Capture the cell that displays the provided text and extract its [X, Y] central coordinate. 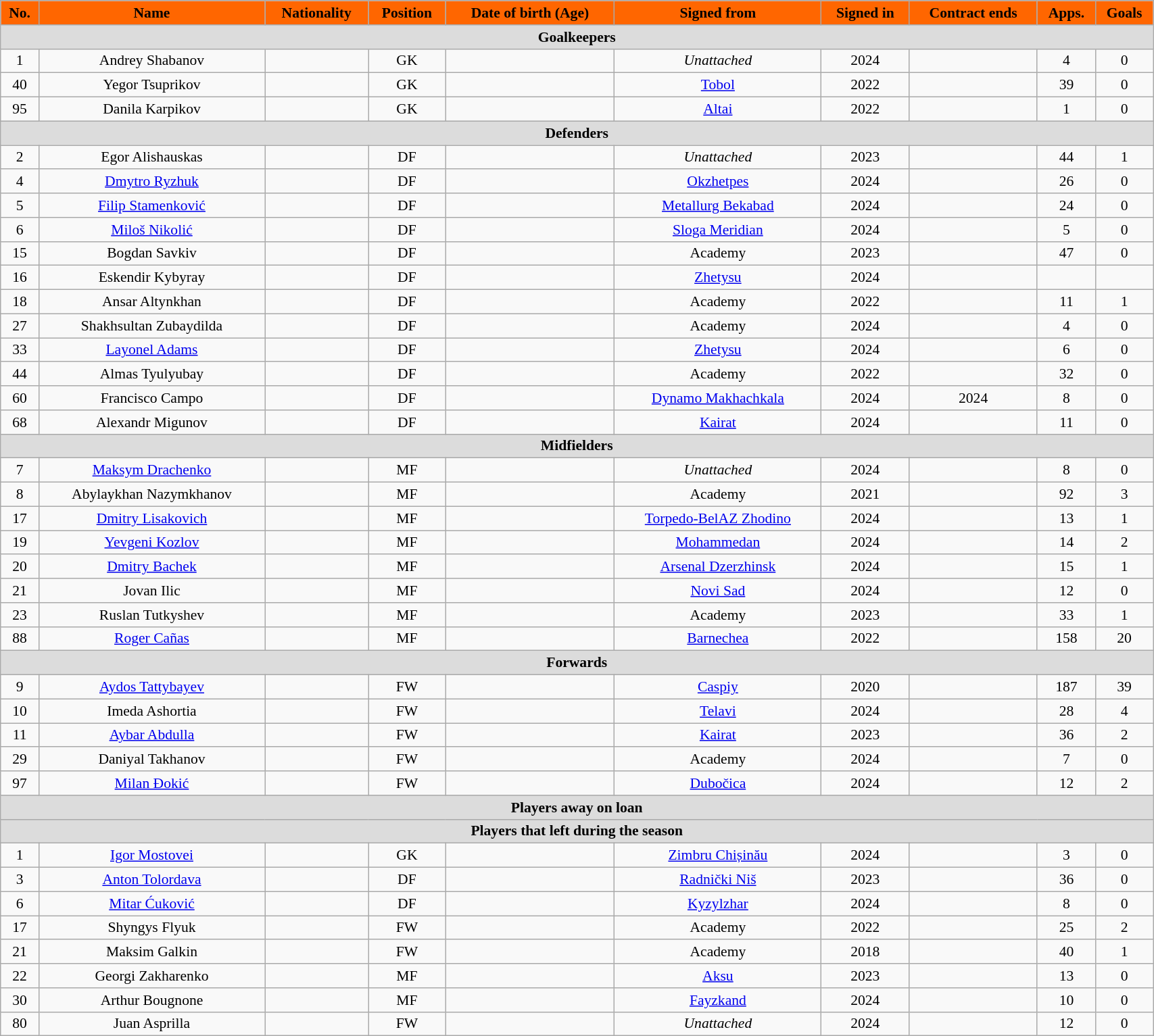
Players that left during the season [577, 831]
32 [1066, 374]
2021 [865, 495]
Dmytro Ryzhuk [151, 182]
18 [20, 302]
187 [1066, 687]
Telavi [718, 711]
Goalkeepers [577, 37]
24 [1066, 205]
Jovan Ilic [151, 591]
Name [151, 13]
Kyzylzhar [718, 904]
Novi Sad [718, 591]
Daniyal Takhanov [151, 760]
Aydos Tattybayev [151, 687]
Maksim Galkin [151, 952]
Bogdan Savkiv [151, 253]
23 [20, 615]
27 [20, 326]
Players away on loan [577, 808]
Dynamo Makhachkala [718, 398]
Mitar Ćuković [151, 904]
Position [407, 13]
30 [20, 1000]
Midfielders [577, 446]
Fayzkand [718, 1000]
Defenders [577, 133]
Shyngys Flyuk [151, 928]
Alexandr Migunov [151, 422]
Altai [718, 109]
Dubočica [718, 783]
Mohammedan [718, 543]
Goals [1124, 13]
Dmitry Lisakovich [151, 518]
19 [20, 543]
No. [20, 13]
Signed in [865, 13]
97 [20, 783]
Anton Tolordava [151, 880]
Georgi Zakharenko [151, 976]
Date of birth (Age) [530, 13]
16 [20, 278]
60 [20, 398]
Eskendir Kybyray [151, 278]
Danila Karpikov [151, 109]
Miloš Nikolić [151, 230]
Aksu [718, 976]
Imeda Ashortia [151, 711]
Egor Alishauskas [151, 157]
Ansar Altynkhan [151, 302]
28 [1066, 711]
95 [20, 109]
Dmitry Bachek [151, 567]
Filip Stamenković [151, 205]
Shakhsultan Zubaydilda [151, 326]
Signed from [718, 13]
Okzhetpes [718, 182]
Yevgeni Kozlov [151, 543]
Ruslan Tutkyshev [151, 615]
Almas Tyulyubay [151, 374]
25 [1066, 928]
9 [20, 687]
Roger Cañas [151, 639]
Barnechea [718, 639]
Radnički Niš [718, 880]
Contract ends [973, 13]
158 [1066, 639]
Metallurg Bekabad [718, 205]
14 [1066, 543]
Torpedo-BelAZ Zhodino [718, 518]
Maksym Drachenko [151, 470]
Forwards [577, 663]
26 [1066, 182]
Zimbru Chișinău [718, 856]
2020 [865, 687]
Abylaykhan Nazymkhanov [151, 495]
80 [20, 1024]
47 [1066, 253]
Sloga Meridian [718, 230]
68 [20, 422]
Layonel Adams [151, 350]
Apps. [1066, 13]
29 [20, 760]
Arthur Bougnone [151, 1000]
2018 [865, 952]
Yegor Tsuprikov [151, 85]
Francisco Campo [151, 398]
Aybar Abdulla [151, 735]
22 [20, 976]
Igor Mostovei [151, 856]
Caspiy [718, 687]
88 [20, 639]
92 [1066, 495]
Arsenal Dzerzhinsk [718, 567]
Nationality [316, 13]
Andrey Shabanov [151, 61]
Tobol [718, 85]
Milan Đokić [151, 783]
Juan Asprilla [151, 1024]
